From the cell containing the given text, extract its center point as [x, y] coordinate. 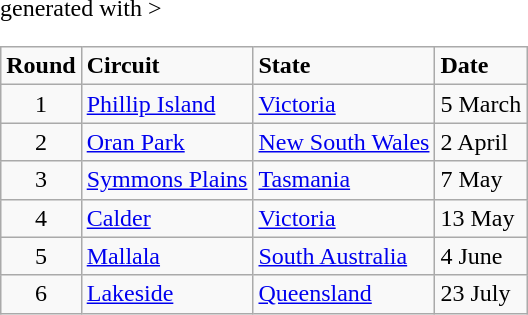
7 May [481, 180]
Round [41, 66]
5 March [481, 104]
1 [41, 104]
4 June [481, 256]
New South Wales [344, 142]
2 April [481, 142]
Symmons Plains [167, 180]
Lakeside [167, 294]
13 May [481, 218]
State [344, 66]
Circuit [167, 66]
Date [481, 66]
3 [41, 180]
Oran Park [167, 142]
Calder [167, 218]
South Australia [344, 256]
Mallala [167, 256]
6 [41, 294]
23 July [481, 294]
2 [41, 142]
Tasmania [344, 180]
5 [41, 256]
4 [41, 218]
Queensland [344, 294]
Phillip Island [167, 104]
